For the text-containing cell, return its midpoint in [X, Y] coordinate format. 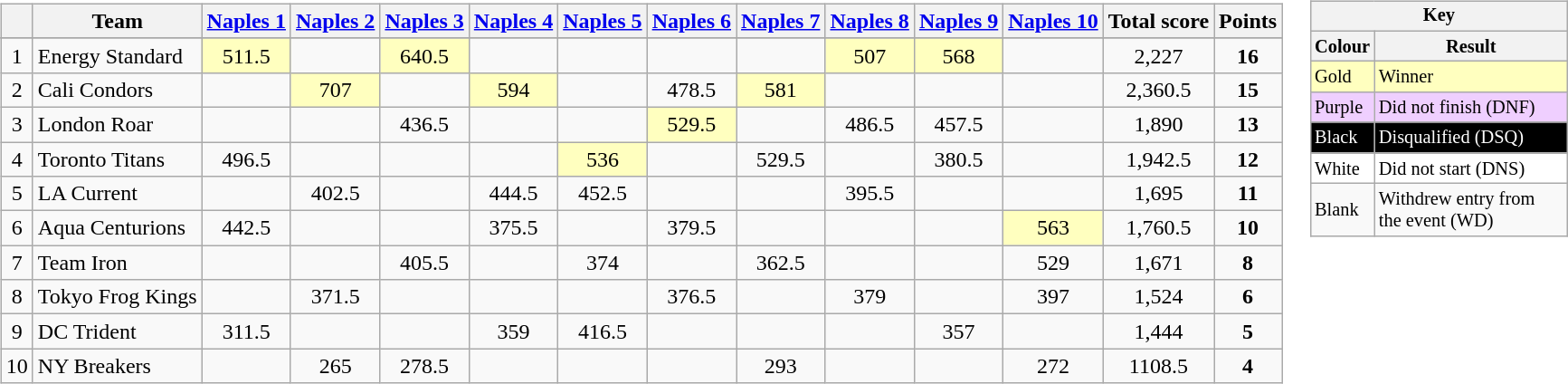
Naples 5 [603, 21]
Team Iron [118, 263]
Naples 9 [958, 21]
2 [16, 90]
Key [1439, 16]
452.5 [603, 194]
416.5 [603, 331]
293 [781, 366]
1,695 [1158, 194]
1,524 [1158, 297]
Winner [1471, 77]
Gold [1343, 77]
Naples 2 [335, 21]
DC Trident [118, 331]
Naples 7 [781, 21]
Did not finish (DNF) [1471, 108]
1 [16, 55]
376.5 [691, 297]
London Roar [118, 124]
12 [1249, 158]
397 [1053, 297]
536 [603, 158]
Team [118, 21]
Naples 8 [870, 21]
Black [1343, 138]
Did not start (DNS) [1471, 168]
371.5 [335, 297]
1108.5 [1158, 366]
7 [16, 263]
486.5 [870, 124]
2,227 [1158, 55]
1,444 [1158, 331]
Aqua Centurions [118, 228]
311.5 [246, 331]
362.5 [781, 263]
Total score [1158, 21]
Naples 4 [513, 21]
707 [335, 90]
Blank [1343, 210]
13 [1249, 124]
478.5 [691, 90]
405.5 [424, 263]
1,760.5 [1158, 228]
Naples 6 [691, 21]
442.5 [246, 228]
1,671 [1158, 263]
402.5 [335, 194]
Points [1249, 21]
581 [781, 90]
Purple [1343, 108]
Cali Condors [118, 90]
16 [1249, 55]
563 [1053, 228]
Naples 1 [246, 21]
379 [870, 297]
Withdrew entry fromthe event (WD) [1471, 210]
511.5 [246, 55]
Disqualified (DSQ) [1471, 138]
529 [1053, 263]
3 [16, 124]
Colour [1343, 46]
357 [958, 331]
11 [1249, 194]
496.5 [246, 158]
272 [1053, 366]
Tokyo Frog Kings [118, 297]
NY Breakers [118, 366]
1,890 [1158, 124]
380.5 [958, 158]
2,360.5 [1158, 90]
436.5 [424, 124]
265 [335, 366]
395.5 [870, 194]
278.5 [424, 366]
375.5 [513, 228]
Naples 10 [1053, 21]
1,942.5 [1158, 158]
15 [1249, 90]
Toronto Titans [118, 158]
374 [603, 263]
White [1343, 168]
568 [958, 55]
507 [870, 55]
457.5 [958, 124]
Result [1471, 46]
594 [513, 90]
LA Current [118, 194]
379.5 [691, 228]
359 [513, 331]
9 [16, 331]
Energy Standard [118, 55]
Naples 3 [424, 21]
640.5 [424, 55]
444.5 [513, 194]
